Search for the cell housing the specified text and yield its (X, Y) center coordinate. 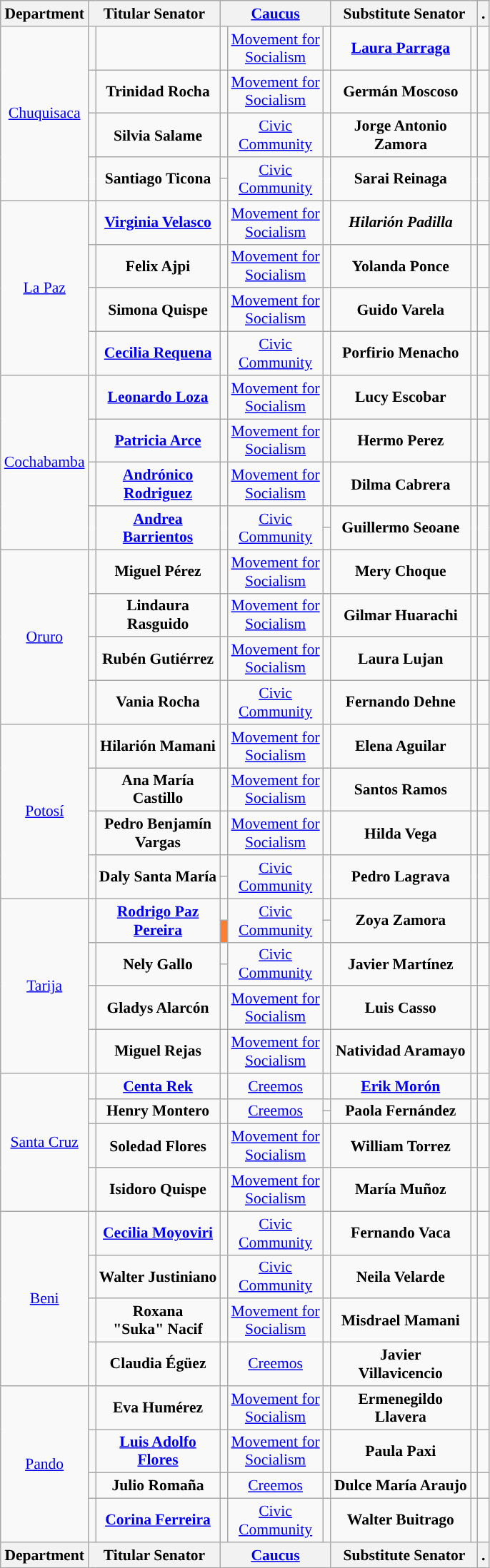
Mery Choque (401, 571)
Isidoro Quispe (159, 1189)
Misdrael Mamani (401, 1320)
Chuquisaca (44, 113)
Daly Santa María (159, 876)
María Muñoz (401, 1189)
Neila Velarde (401, 1276)
Pedro BenjamínVargas (159, 834)
Cecilia Requena (159, 354)
Laura Lujan (401, 659)
Yolanda Ponce (401, 265)
Tarija (44, 986)
Trinidad Rocha (159, 91)
Elena Aguilar (401, 747)
Corina Ferreira (159, 1520)
Rodrigo PazPereira (159, 921)
Jorge AntonioZamora (401, 136)
Luis AdolfoFlores (159, 1452)
Dulce María Araujo (401, 1486)
Javier Martínez (401, 963)
Miguel Rejas (159, 1052)
Gilmar Huarachi (401, 615)
Laura Parraga (401, 49)
Fernando Dehne (401, 702)
Centa Rek (159, 1086)
ErmenegildoLlavera (401, 1407)
Paola Fernández (401, 1111)
Hilda Vega (401, 834)
Felix Ajpi (159, 265)
Germán Moscoso (401, 91)
Guido Varela (401, 310)
Luis Casso (401, 1008)
Miguel Pérez (159, 571)
Leonardo Loza (159, 397)
Santiago Ticona (159, 178)
Oruro (44, 637)
AndreaBarrientos (159, 528)
LindauraRasguido (159, 615)
Guillermo Seoane (401, 528)
Cecilia Moyoviri (159, 1233)
Sarai Reinaga (401, 178)
Claudia Égüez (159, 1365)
Beni (44, 1298)
Nely Gallo (159, 963)
AndrónicoRodriguez (159, 484)
La Paz (44, 288)
Zoya Zamora (401, 921)
Gladys Alarcón (159, 1008)
Dilma Cabrera (401, 484)
Potosí (44, 811)
Silvia Salame (159, 136)
Walter Justiniano (159, 1276)
Eva Humérez (159, 1407)
Santa Cruz (44, 1143)
Cochabamba (44, 462)
Hermo Perez (401, 441)
Lucy Escobar (401, 397)
Simona Quispe (159, 310)
Natividad Aramayo (401, 1052)
Rubén Gutiérrez (159, 659)
Julio Romaña (159, 1486)
JavierVillavicencio (401, 1365)
Pedro Lagrava (401, 876)
Patricia Arce (159, 441)
Fernando Vaca (401, 1233)
Erik Morón (401, 1086)
Roxana"Suka" Nacif (159, 1320)
Hilarión Padilla (401, 223)
Virginia Velasco (159, 223)
Henry Montero (159, 1111)
Paula Paxi (401, 1452)
Hilarión Mamani (159, 747)
Porfirio Menacho (401, 354)
Pando (44, 1465)
William Torrez (401, 1146)
Ana MaríaCastillo (159, 789)
Soledad Flores (159, 1146)
Vania Rocha (159, 702)
Walter Buitrago (401, 1520)
Santos Ramos (401, 789)
